Search for the cell housing the specified text and yield its (x, y) center coordinate. 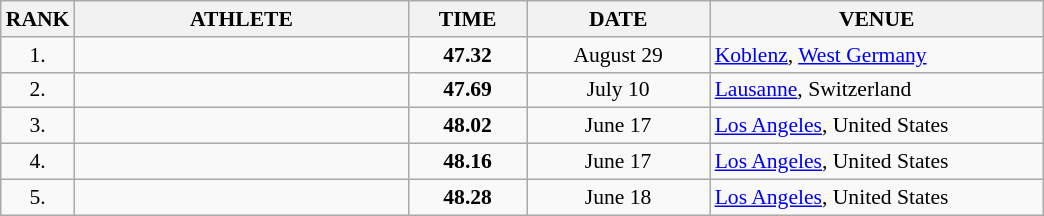
5. (38, 197)
DATE (618, 19)
48.02 (468, 126)
June 18 (618, 197)
August 29 (618, 55)
48.16 (468, 162)
1. (38, 55)
3. (38, 126)
47.69 (468, 90)
47.32 (468, 55)
48.28 (468, 197)
RANK (38, 19)
July 10 (618, 90)
Koblenz, West Germany (877, 55)
ATHLETE (241, 19)
Lausanne, Switzerland (877, 90)
4. (38, 162)
TIME (468, 19)
VENUE (877, 19)
2. (38, 90)
